Capture the cell that displays the provided text and extract its (x, y) central coordinate. 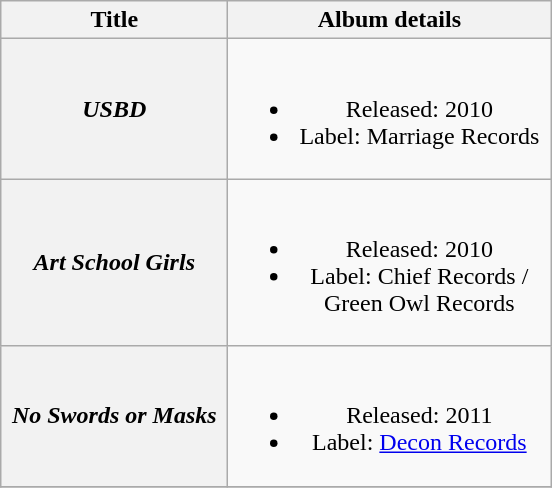
Released: 2010Label: Marriage Records (390, 109)
No Swords or Masks (114, 416)
USBD (114, 109)
Released: 2011Label: Decon Records (390, 416)
Title (114, 20)
Released: 2010Label: Chief Records / Green Owl Records (390, 262)
Album details (390, 20)
Art School Girls (114, 262)
